Output the [X, Y] coordinate of the center of the cell containing the given text.  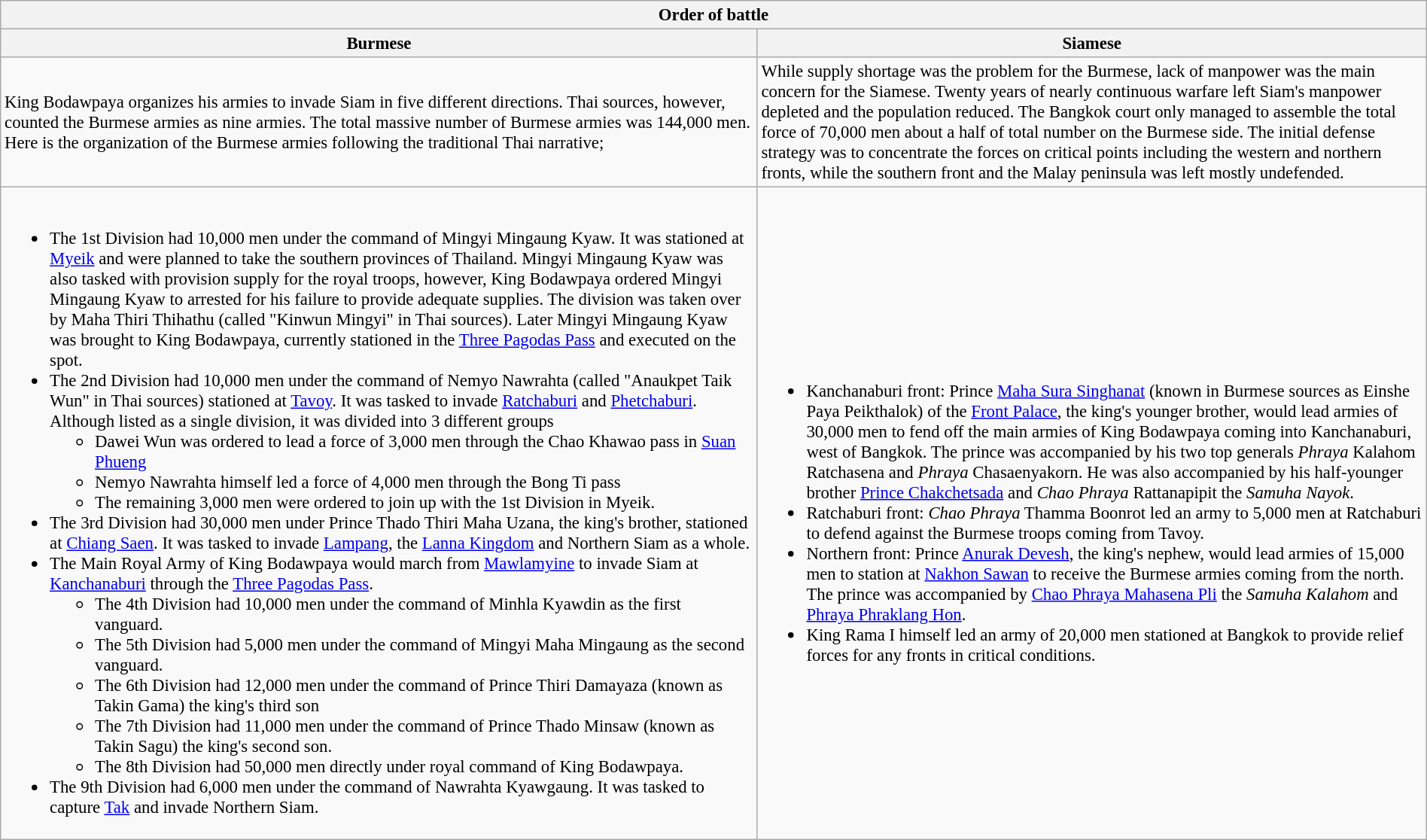
Siamese [1091, 44]
Burmese [379, 44]
Order of battle [713, 15]
